Detect which cell encompasses the target text, then output its [x, y] center coordinate. 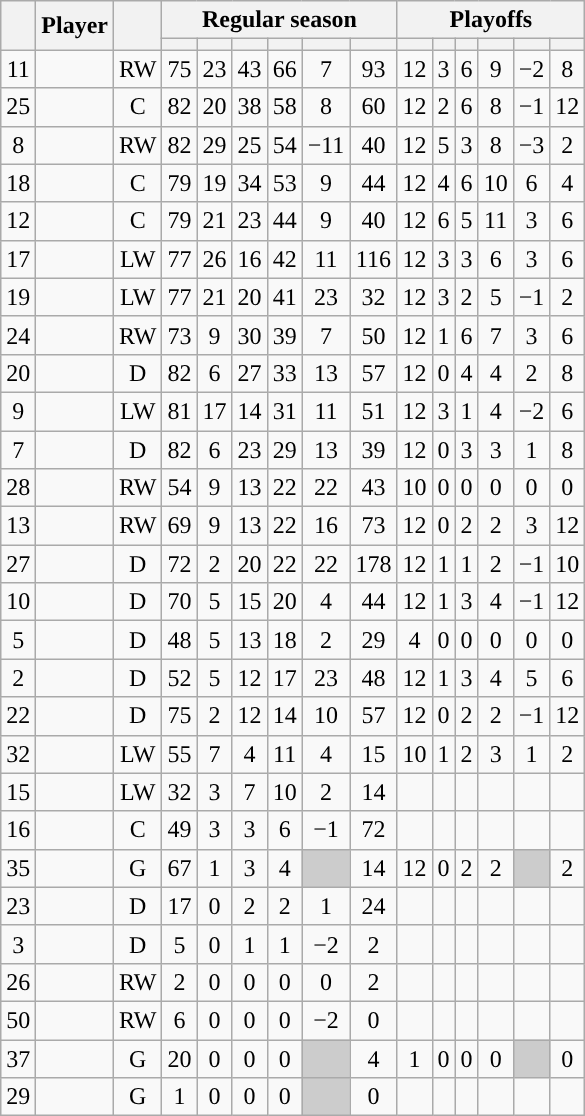
31 [284, 411]
116 [374, 259]
55 [180, 754]
70 [180, 602]
51 [374, 411]
69 [180, 526]
53 [284, 183]
178 [374, 564]
Regular season [280, 20]
38 [250, 107]
58 [284, 107]
28 [18, 488]
Player [75, 26]
−3 [532, 145]
30 [250, 335]
93 [374, 69]
60 [374, 107]
81 [180, 411]
66 [284, 69]
41 [284, 297]
−11 [326, 145]
52 [180, 678]
35 [18, 868]
33 [284, 373]
49 [180, 830]
34 [250, 183]
42 [284, 259]
37 [18, 1059]
67 [180, 868]
Playoffs [491, 20]
